Determine the (X, Y) coordinate at the center of the cell enclosing the given text.  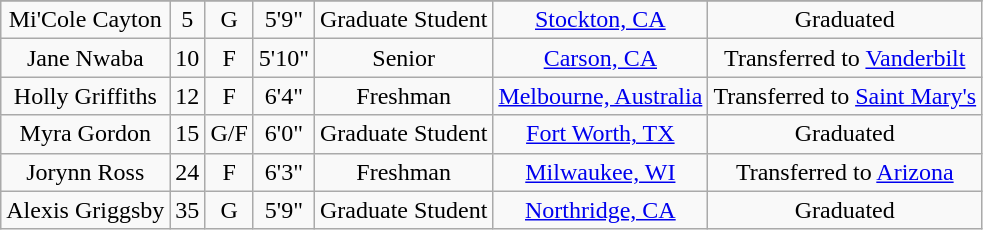
Transferred to Arizona (845, 172)
5 (188, 20)
24 (188, 172)
Myra Gordon (86, 134)
Holly Griffiths (86, 96)
Carson, CA (600, 58)
Northridge, CA (600, 210)
10 (188, 58)
Jane Nwaba (86, 58)
Alexis Griggsby (86, 210)
Transferred to Saint Mary's (845, 96)
6'0" (284, 134)
Jorynn Ross (86, 172)
Stockton, CA (600, 20)
12 (188, 96)
Senior (403, 58)
Melbourne, Australia (600, 96)
35 (188, 210)
Transferred to Vanderbilt (845, 58)
Milwaukee, WI (600, 172)
6'4" (284, 96)
G/F (229, 134)
5'10" (284, 58)
6'3" (284, 172)
Mi'Cole Cayton (86, 20)
15 (188, 134)
Fort Worth, TX (600, 134)
